Detect which cell encompasses the target text, then output its [x, y] center coordinate. 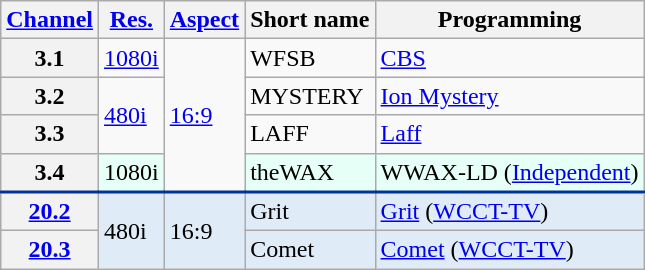
Comet [310, 250]
theWAX [310, 172]
Short name [310, 20]
Comet (WCCT-TV) [510, 250]
MYSTERY [310, 96]
Grit (WCCT-TV) [510, 212]
LAFF [310, 134]
3.1 [50, 58]
Laff [510, 134]
Aspect [204, 20]
3.3 [50, 134]
3.2 [50, 96]
Grit [310, 212]
Ion Mystery [510, 96]
WWAX-LD (Independent) [510, 172]
3.4 [50, 172]
20.3 [50, 250]
WFSB [310, 58]
Res. [132, 20]
20.2 [50, 212]
Programming [510, 20]
Channel [50, 20]
CBS [510, 58]
